Search for the cell housing the specified text and yield its (x, y) center coordinate. 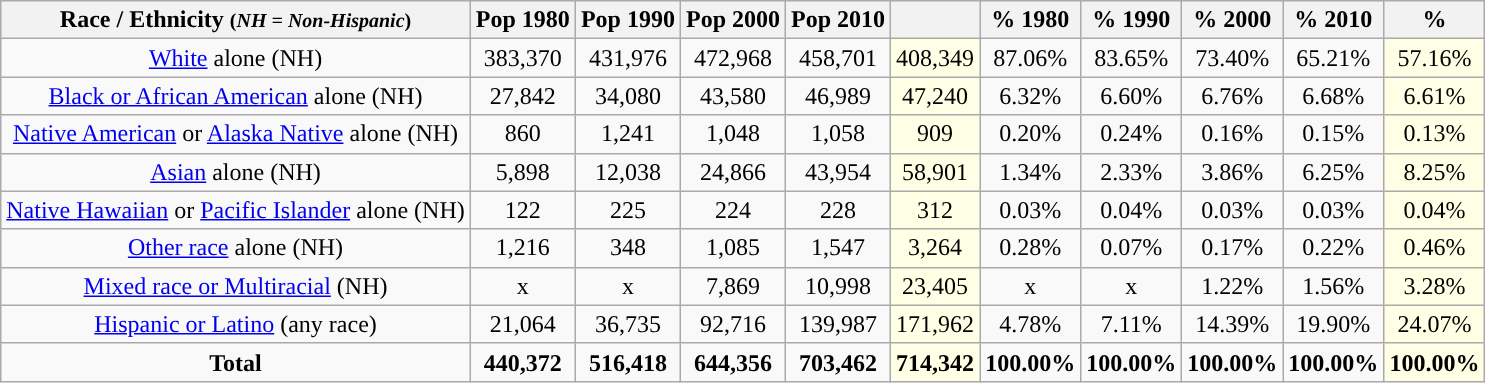
0.16% (1232, 134)
1,241 (628, 134)
703,462 (838, 362)
7,869 (732, 286)
24,866 (732, 172)
Hispanic or Latino (any race) (236, 324)
65.21% (1334, 58)
19.90% (1334, 324)
5,898 (522, 172)
6.25% (1334, 172)
Other race alone (NH) (236, 248)
Black or African American alone (NH) (236, 96)
1,547 (838, 248)
0.22% (1334, 248)
516,418 (628, 362)
12,038 (628, 172)
46,989 (838, 96)
Pop 1990 (628, 20)
171,962 (936, 324)
1,058 (838, 134)
312 (936, 210)
Race / Ethnicity (NH = Non-Hispanic) (236, 20)
122 (522, 210)
24.07% (1434, 324)
14.39% (1232, 324)
21,064 (522, 324)
3.28% (1434, 286)
6.61% (1434, 96)
Mixed race or Multiracial (NH) (236, 286)
6.68% (1334, 96)
0.13% (1434, 134)
% 2000 (1232, 20)
36,735 (628, 324)
8.25% (1434, 172)
1,216 (522, 248)
White alone (NH) (236, 58)
408,349 (936, 58)
458,701 (838, 58)
472,968 (732, 58)
228 (838, 210)
47,240 (936, 96)
224 (732, 210)
0.07% (1132, 248)
4.78% (1030, 324)
1.56% (1334, 286)
1.22% (1232, 286)
909 (936, 134)
348 (628, 248)
73.40% (1232, 58)
% 2010 (1334, 20)
Native American or Alaska Native alone (NH) (236, 134)
383,370 (522, 58)
% 1980 (1030, 20)
225 (628, 210)
139,987 (838, 324)
6.60% (1132, 96)
0.46% (1434, 248)
58,901 (936, 172)
860 (522, 134)
Pop 1980 (522, 20)
431,976 (628, 58)
10,998 (838, 286)
1,085 (732, 248)
6.32% (1030, 96)
0.24% (1132, 134)
6.76% (1232, 96)
Total (236, 362)
Pop 2000 (732, 20)
0.28% (1030, 248)
87.06% (1030, 58)
1.34% (1030, 172)
1,048 (732, 134)
0.20% (1030, 134)
0.17% (1232, 248)
Asian alone (NH) (236, 172)
% (1434, 20)
% 1990 (1132, 20)
3,264 (936, 248)
Pop 2010 (838, 20)
0.15% (1334, 134)
83.65% (1132, 58)
23,405 (936, 286)
714,342 (936, 362)
43,580 (732, 96)
92,716 (732, 324)
3.86% (1232, 172)
644,356 (732, 362)
2.33% (1132, 172)
Native Hawaiian or Pacific Islander alone (NH) (236, 210)
440,372 (522, 362)
7.11% (1132, 324)
34,080 (628, 96)
43,954 (838, 172)
57.16% (1434, 58)
27,842 (522, 96)
